Output the (x, y) coordinate of the center of the cell containing the given text.  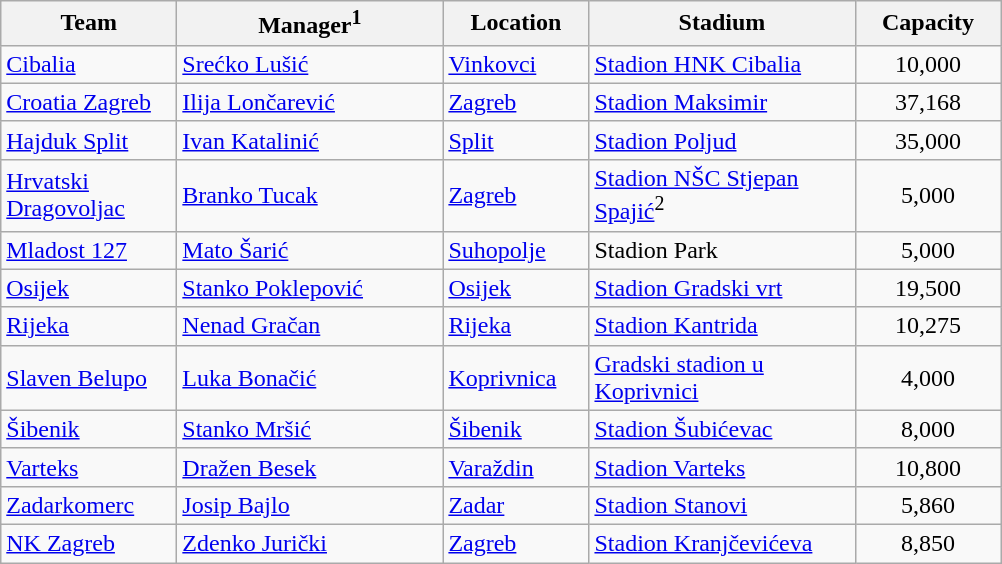
Cibalia (89, 64)
Varaždin (516, 467)
Nenad Gračan (310, 326)
Luka Bonačić (310, 378)
NK Zagreb (89, 543)
Ivan Katalinić (310, 140)
Stadion Gradski vrt (722, 288)
8,850 (928, 543)
19,500 (928, 288)
Josip Bajlo (310, 505)
4,000 (928, 378)
Srećko Lušić (310, 64)
Ilija Lončarević (310, 102)
Split (516, 140)
Slaven Belupo (89, 378)
5,860 (928, 505)
Stanko Poklepović (310, 288)
Croatia Zagreb (89, 102)
Branko Tucak (310, 195)
10,275 (928, 326)
Stadion NŠC Stjepan Spajić2 (722, 195)
Zadarkomerc (89, 505)
Hrvatski Dragovoljac (89, 195)
Stadion Kantrida (722, 326)
37,168 (928, 102)
Mato Šarić (310, 250)
8,000 (928, 429)
Stadium (722, 24)
Stadion Maksimir (722, 102)
Zadar (516, 505)
Stanko Mršić (310, 429)
Location (516, 24)
Dražen Besek (310, 467)
Varteks (89, 467)
Stadion HNK Cibalia (722, 64)
Zdenko Jurički (310, 543)
Koprivnica (516, 378)
Stadion Šubićevac (722, 429)
Stadion Varteks (722, 467)
Suhopolje (516, 250)
Stadion Park (722, 250)
10,800 (928, 467)
Hajduk Split (89, 140)
Vinkovci (516, 64)
Stadion Poljud (722, 140)
Mladost 127 (89, 250)
Stadion Stanovi (722, 505)
35,000 (928, 140)
Capacity (928, 24)
Manager1 (310, 24)
10,000 (928, 64)
Gradski stadion u Koprivnici (722, 378)
Stadion Kranjčevićeva (722, 543)
Team (89, 24)
